Output the [X, Y] coordinate of the center of the cell containing the given text.  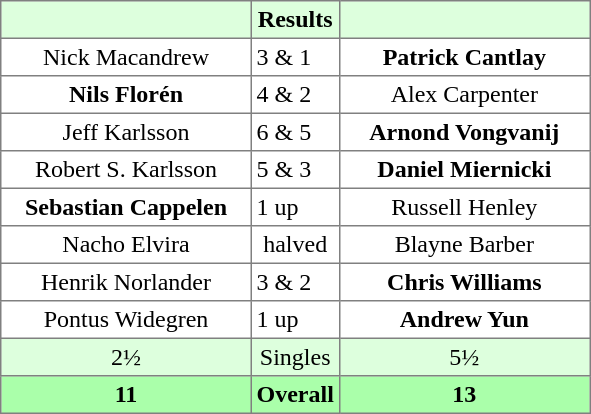
Jeff Karlsson [126, 132]
Nils Florén [126, 95]
11 [126, 395]
Chris Williams [464, 282]
3 & 2 [295, 282]
halved [295, 245]
13 [464, 395]
Alex Carpenter [464, 95]
3 & 1 [295, 57]
Overall [295, 395]
Pontus Widegren [126, 320]
Results [295, 20]
Nick Macandrew [126, 57]
Robert S. Karlsson [126, 170]
5 & 3 [295, 170]
6 & 5 [295, 132]
4 & 2 [295, 95]
Singles [295, 357]
Patrick Cantlay [464, 57]
Nacho Elvira [126, 245]
Sebastian Cappelen [126, 207]
2½ [126, 357]
Arnond Vongvanij [464, 132]
5½ [464, 357]
Daniel Miernicki [464, 170]
Andrew Yun [464, 320]
Henrik Norlander [126, 282]
Blayne Barber [464, 245]
Russell Henley [464, 207]
